Find where the given text appears and provide that cell's center as (x, y) coordinate. 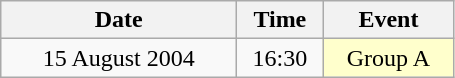
Date (119, 20)
16:30 (280, 58)
15 August 2004 (119, 58)
Time (280, 20)
Group A (388, 58)
Event (388, 20)
